Find where the given text appears and provide that cell's center as (x, y) coordinate. 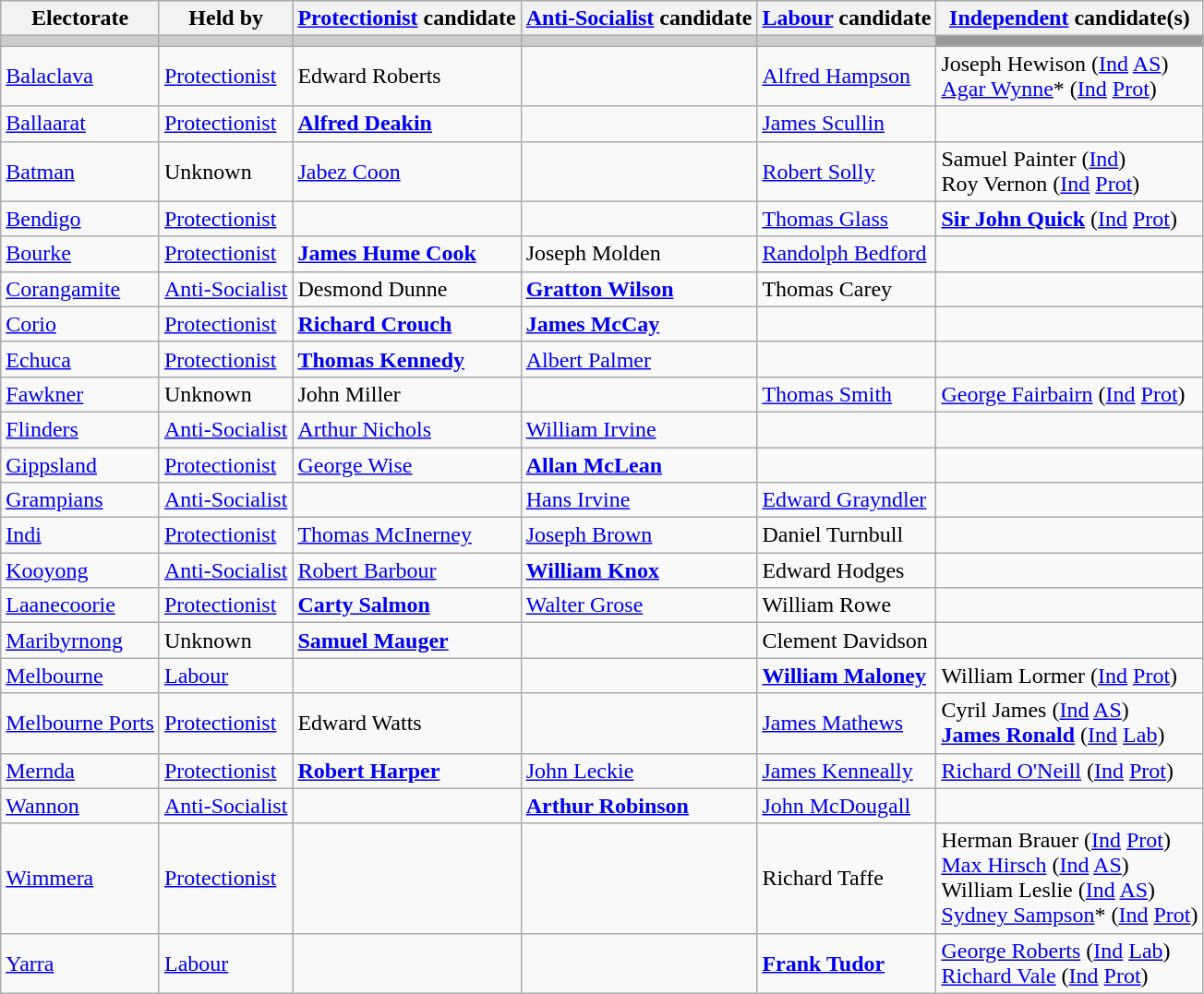
Robert Solly (847, 172)
Richard Crouch (406, 324)
John Leckie (639, 771)
Joseph Brown (639, 535)
Randolph Bedford (847, 254)
Anti-Socialist candidate (639, 18)
Balaclava (80, 76)
Independent candidate(s) (1069, 18)
Daniel Turnbull (847, 535)
Desmond Dunne (406, 289)
Kooyong (80, 570)
Electorate (80, 18)
Wannon (80, 806)
John Miller (406, 394)
Corangamite (80, 289)
William Rowe (847, 605)
Edward Hodges (847, 570)
Maribyrnong (80, 641)
Fawkner (80, 394)
Wimmera (80, 879)
Flinders (80, 429)
Held by (225, 18)
Corio (80, 324)
Samuel Mauger (406, 641)
Joseph Hewison (Ind AS)Agar Wynne* (Ind Prot) (1069, 76)
William Maloney (847, 676)
Sir John Quick (Ind Prot) (1069, 219)
Batman (80, 172)
Ballaarat (80, 124)
George Wise (406, 464)
Herman Brauer (Ind Prot)Max Hirsch (Ind AS)William Leslie (Ind AS)Sydney Sampson* (Ind Prot) (1069, 879)
Laanecoorie (80, 605)
George Fairbairn (Ind Prot) (1069, 394)
Frank Tudor (847, 964)
Joseph Molden (639, 254)
Carty Salmon (406, 605)
William Irvine (639, 429)
Protectionist candidate (406, 18)
Richard O'Neill (Ind Prot) (1069, 771)
John McDougall (847, 806)
James Scullin (847, 124)
Edward Grayndler (847, 500)
Clement Davidson (847, 641)
Walter Grose (639, 605)
Bendigo (80, 219)
Alfred Deakin (406, 124)
Hans Irvine (639, 500)
Samuel Painter (Ind)Roy Vernon (Ind Prot) (1069, 172)
Echuca (80, 359)
Edward Watts (406, 724)
James Mathews (847, 724)
Cyril James (Ind AS)James Ronald (Ind Lab) (1069, 724)
Mernda (80, 771)
Albert Palmer (639, 359)
Jabez Coon (406, 172)
William Lormer (Ind Prot) (1069, 676)
Robert Barbour (406, 570)
James Kenneally (847, 771)
Grampians (80, 500)
William Knox (639, 570)
Indi (80, 535)
Arthur Robinson (639, 806)
Melbourne Ports (80, 724)
Alfred Hampson (847, 76)
Labour candidate (847, 18)
James Hume Cook (406, 254)
Gippsland (80, 464)
Allan McLean (639, 464)
Yarra (80, 964)
Robert Harper (406, 771)
Thomas Glass (847, 219)
Bourke (80, 254)
Thomas McInerney (406, 535)
Melbourne (80, 676)
Richard Taffe (847, 879)
Thomas Kennedy (406, 359)
George Roberts (Ind Lab)Richard Vale (Ind Prot) (1069, 964)
James McCay (639, 324)
Edward Roberts (406, 76)
Thomas Carey (847, 289)
Gratton Wilson (639, 289)
Arthur Nichols (406, 429)
Thomas Smith (847, 394)
